Return the [X, Y] coordinate for the center point of the cell that contains the specified text.  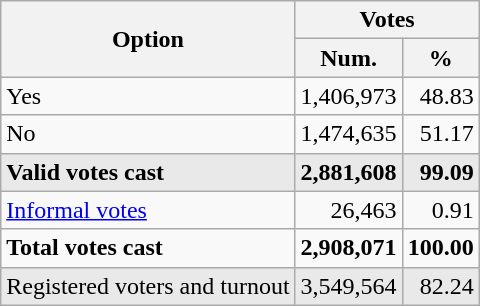
51.17 [440, 134]
99.09 [440, 172]
Num. [348, 58]
1,474,635 [348, 134]
1,406,973 [348, 96]
82.24 [440, 286]
Yes [148, 96]
3,549,564 [348, 286]
Option [148, 39]
2,881,608 [348, 172]
100.00 [440, 248]
0.91 [440, 210]
Informal votes [148, 210]
Registered voters and turnout [148, 286]
26,463 [348, 210]
Total votes cast [148, 248]
% [440, 58]
48.83 [440, 96]
Valid votes cast [148, 172]
Votes [387, 20]
No [148, 134]
2,908,071 [348, 248]
